Search for the cell housing the specified text and yield its [x, y] center coordinate. 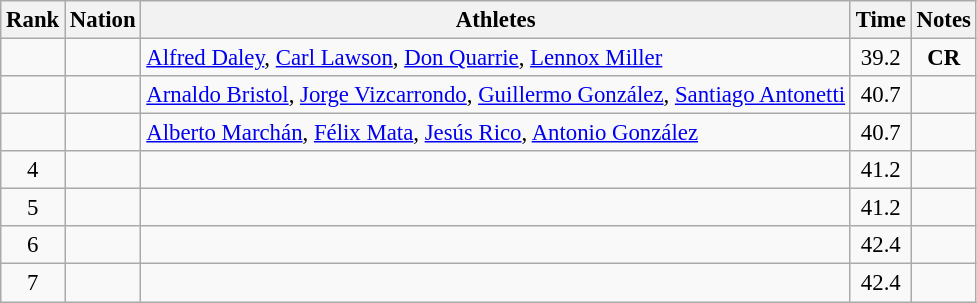
Alfred Daley, Carl Lawson, Don Quarrie, Lennox Miller [496, 58]
5 [33, 208]
Rank [33, 20]
Time [880, 20]
39.2 [880, 58]
Notes [944, 20]
Nation [103, 20]
Alberto Marchán, Félix Mata, Jesús Rico, Antonio González [496, 133]
Arnaldo Bristol, Jorge Vizcarrondo, Guillermo González, Santiago Antonetti [496, 95]
CR [944, 58]
7 [33, 283]
Athletes [496, 20]
4 [33, 170]
6 [33, 245]
